Scan for the cell matching the given text and deliver its [X, Y] coordinate at center. 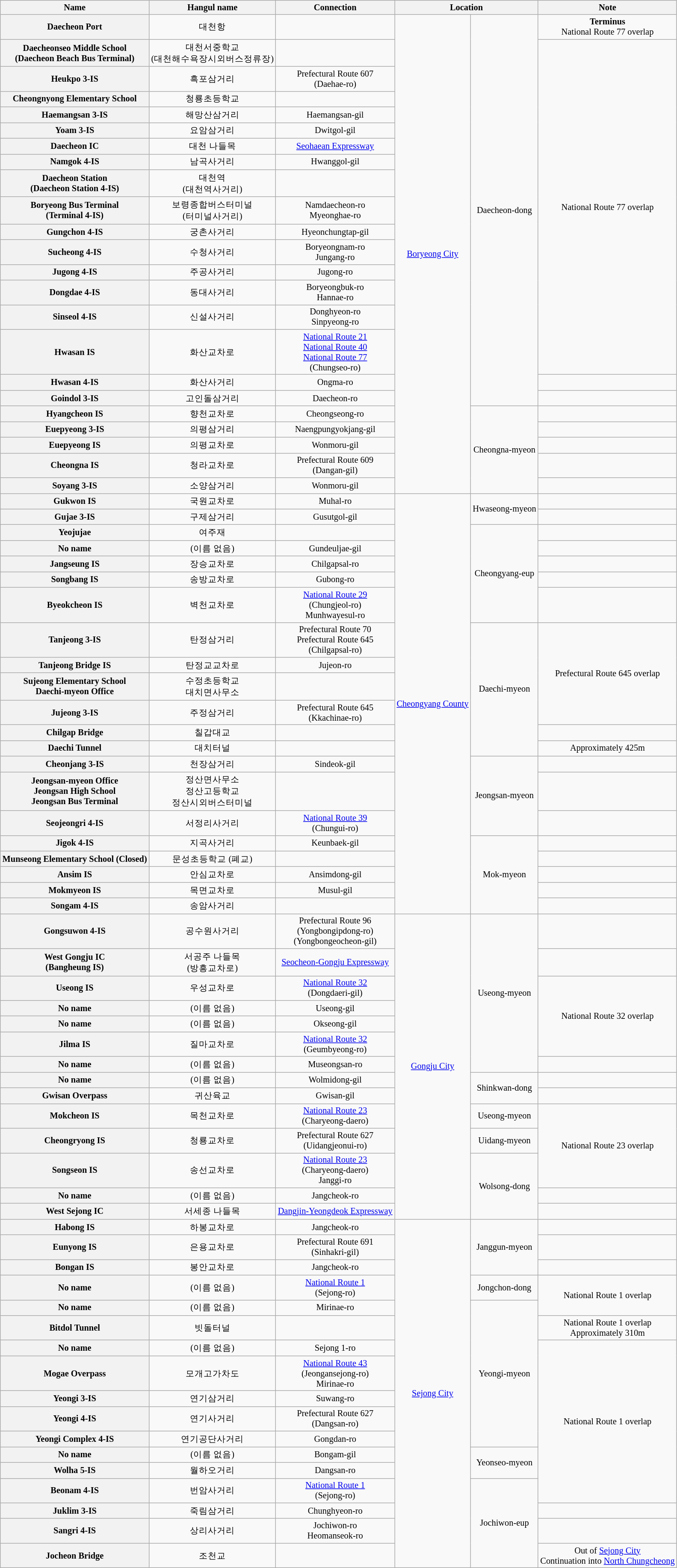
Bitdol Tunnel [75, 1328]
연기공단사거리 [213, 1439]
질마교차로 [213, 1044]
Songam 4-IS [75, 906]
흑포삼거리 [213, 79]
월하오거리 [213, 1470]
Byeokcheon IS [75, 605]
귀산육교 [213, 1096]
Goindol 3-IS [75, 398]
Cheonjang 3-IS [75, 764]
National Route 23 overlap [607, 1145]
Approximately 425m [607, 748]
Sindeok-gil [335, 764]
Gusutgol-gil [335, 517]
Prefectural Route 609(Dangan-gil) [335, 465]
Jugong 4-IS [75, 272]
상리사거리 [213, 1531]
의평삼거리 [213, 429]
수청사거리 [213, 252]
Prefectural Route 96(Yongbongipdong-ro)(Yongbongeocheon-gil) [335, 931]
Connection [335, 7]
Mokcheon IS [75, 1116]
Daechi-myeon [504, 689]
Songseon IS [75, 1170]
Cheongseong-ro [335, 414]
Cheongna IS [75, 465]
Sujeong Elementary SchoolDaechi-myeon Office [75, 686]
청룡교차로 [213, 1140]
National Route 32(Geumbyeong-ro) [335, 1044]
Yeongi-myeon [504, 1373]
Donghyeon-roSinpyeong-ro [335, 317]
모개고가차도 [213, 1373]
동대사거리 [213, 293]
Boryeong City [433, 254]
West Sejong IC [75, 1211]
Okseong-gil [335, 1024]
Jochiwon-eup [504, 1523]
National Route 29(Chungjeol-ro)Munhwayesul-ro [335, 605]
청룡초등학교 [213, 99]
Yeojujae [75, 532]
죽림삼거리 [213, 1511]
Dangsan-ro [335, 1470]
Hwaseong-myeon [504, 509]
Chilgap Bridge [75, 732]
주공사거리 [213, 272]
Wolsong-dong [504, 1186]
Yoam 3-IS [75, 130]
탄정삼거리 [213, 640]
Wolmidong-gil [335, 1080]
Daecheon-ro [335, 398]
장승교차로 [213, 564]
Eunyong IS [75, 1247]
Prefectural Route 607(Daehae-ro) [335, 79]
서공주 나들목(방흥교차로) [213, 962]
Jocheon Bridge [75, 1556]
Euepyeong IS [75, 445]
Cheongryong IS [75, 1140]
Juklim 3-IS [75, 1511]
Soyang 3-IS [75, 485]
Mirinae-ro [335, 1308]
대천항 [213, 27]
Beonam 4-IS [75, 1491]
Daecheonseo Middle School(Daecheon Beach Bus Terminal) [75, 53]
우성교차로 [213, 988]
하봉교차로 [213, 1227]
Janggun-myeon [504, 1247]
Musul-gil [335, 891]
Haemangsan-gil [335, 115]
Munseong Elementary School (Closed) [75, 859]
Jeongsan-myeon OfficeJeongsan High SchoolJeongsan Bus Terminal [75, 791]
Sucheong 4-IS [75, 252]
대치터널 [213, 748]
고인돌삼거리 [213, 398]
Location [467, 7]
궁촌사거리 [213, 232]
Prefectural Route 70Prefectural Route 645(Chilgapsal-ro) [335, 640]
조천교 [213, 1556]
Gwisan-gil [335, 1096]
탄정교교차로 [213, 665]
Jochiwon-roHeomanseok-ro [335, 1531]
구제삼거리 [213, 517]
Mokmyeon IS [75, 891]
Jujeong 3-IS [75, 713]
Bongam-gil [335, 1454]
National Route 1 overlapApproximately 310m [607, 1328]
주정삼거리 [213, 713]
Tanjeong 3-IS [75, 640]
National Route 23(Charyeong-daero) [335, 1116]
Daechi Tunnel [75, 748]
천장삼거리 [213, 764]
목천교차로 [213, 1116]
Gongsuwon 4-IS [75, 931]
Gujae 3-IS [75, 517]
의평교차로 [213, 445]
Shinkwan-dong [504, 1087]
화산사거리 [213, 382]
대천서중학교(대천해수욕장시외버스정류장) [213, 53]
소양삼거리 [213, 485]
Gubong-ro [335, 579]
지곡사거리 [213, 843]
Cheongnyong Elementary School [75, 99]
문성초등학교 (폐교) [213, 859]
목면교차로 [213, 891]
Seocheon-Gongju Expressway [335, 962]
TerminusNational Route 77 overlap [607, 27]
Namdaecheon-roMyeonghae-ro [335, 210]
대천 나들목 [213, 146]
Ansimdong-gil [335, 874]
Euepyeong 3-IS [75, 429]
벽천교차로 [213, 605]
Hyangcheon IS [75, 414]
Dongdae 4-IS [75, 293]
National Route 32(Dongdaeri-gil) [335, 988]
Chunghyeon-ro [335, 1511]
Cheongyang County [433, 703]
Cheongyang-eup [504, 573]
Prefectural Route 645 overlap [607, 674]
Naengpungyokjang-gil [335, 429]
National Route 32 overlap [607, 1016]
Jongchon-dong [504, 1287]
Gwisan Overpass [75, 1096]
Cheongna-myeon [504, 450]
국원교차로 [213, 501]
National Route 21National Route 40National Route 77(Chungseo-ro) [335, 352]
Daecheon Station(Daecheon Station 4-IS) [75, 183]
Hangul name [213, 7]
Prefectural Route 645(Kkachinae-ro) [335, 713]
Jilma IS [75, 1044]
West Gongju IC(Bangheung IS) [75, 962]
Haemangsan 3-IS [75, 115]
Gukwon IS [75, 501]
Gungchon 4-IS [75, 232]
Jujeon-ro [335, 665]
청라교차로 [213, 465]
Tanjeong Bridge IS [75, 665]
Chilgapsal-ro [335, 564]
Yeongi 4-IS [75, 1419]
Mok-myeon [504, 874]
번암사거리 [213, 1491]
Yeongi 3-IS [75, 1399]
Ongma-ro [335, 382]
Ansim IS [75, 874]
Jigok 4-IS [75, 843]
남곡사거리 [213, 162]
서세종 나들목 [213, 1211]
Boryeong Bus Terminal(Terminal 4-IS) [75, 210]
Bongan IS [75, 1267]
향천교차로 [213, 414]
Hyeonchungtap-gil [335, 232]
Dwitgol-gil [335, 130]
Hwasan 4-IS [75, 382]
Prefectural Route 627(Uidangjeonui-ro) [335, 1140]
화산교차로 [213, 352]
Habong IS [75, 1227]
National Route 39(Chungui-ro) [335, 823]
수정초등학교대치면사무소 [213, 686]
봉안교차로 [213, 1267]
은용교차로 [213, 1247]
Jeongsan-myeon [504, 796]
안심교차로 [213, 874]
Sejong 1-ro [335, 1348]
Yeonseo-myeon [504, 1462]
신설사거리 [213, 317]
Prefectural Route 691(Sinhakri-gil) [335, 1247]
Suwang-ro [335, 1399]
Sejong City [433, 1393]
National Route 77 overlap [607, 207]
Prefectural Route 627(Dangsan-ro) [335, 1419]
Boryeongnam-roJungang-ro [335, 252]
연기삼거리 [213, 1399]
Yeongi Complex 4-IS [75, 1439]
Sangri 4-IS [75, 1531]
송선교차로 [213, 1170]
공수원사거리 [213, 931]
Mogae Overpass [75, 1373]
Sinseol 4-IS [75, 317]
빗돌터널 [213, 1328]
National Route 43(Jeongansejong-ro)Mirinae-ro [335, 1373]
Jangseung IS [75, 564]
연기사거리 [213, 1419]
Muhal-ro [335, 501]
요암삼거리 [213, 130]
Name [75, 7]
Useong IS [75, 988]
Seojeongri 4-IS [75, 823]
Heukpo 3-IS [75, 79]
Hwasan IS [75, 352]
대천역(대천역사거리) [213, 183]
Note [607, 7]
서정리사거리 [213, 823]
Uidang-myeon [504, 1140]
송암사거리 [213, 906]
Gundeuljae-gil [335, 548]
Hwanggol-gil [335, 162]
Out of Sejong CityContinuation into North Chungcheong [607, 1556]
Wolha 5-IS [75, 1470]
Daecheon Port [75, 27]
Keunbaek-gil [335, 843]
Dangjin-Yeongdeok Expressway [335, 1211]
Jugong-ro [335, 272]
송방교차로 [213, 579]
Seohaean Expressway [335, 146]
Museongsan-ro [335, 1064]
Daecheon IC [75, 146]
여주재 [213, 532]
Boryeongbuk-roHannae-ro [335, 293]
Gongdan-ro [335, 1439]
보령종합버스터미널(터미널사거리) [213, 210]
해망산삼거리 [213, 115]
Namgok 4-IS [75, 162]
Daecheon-dong [504, 210]
Useong-gil [335, 1009]
정산면사무소정산고등학교정산시외버스터미널 [213, 791]
Gongju City [433, 1066]
칠갑대교 [213, 732]
National Route 23(Charyeong-daero)Janggi-ro [335, 1170]
Songbang IS [75, 579]
